Extract the (x, y) coordinate from the center of the cell holding the provided text.  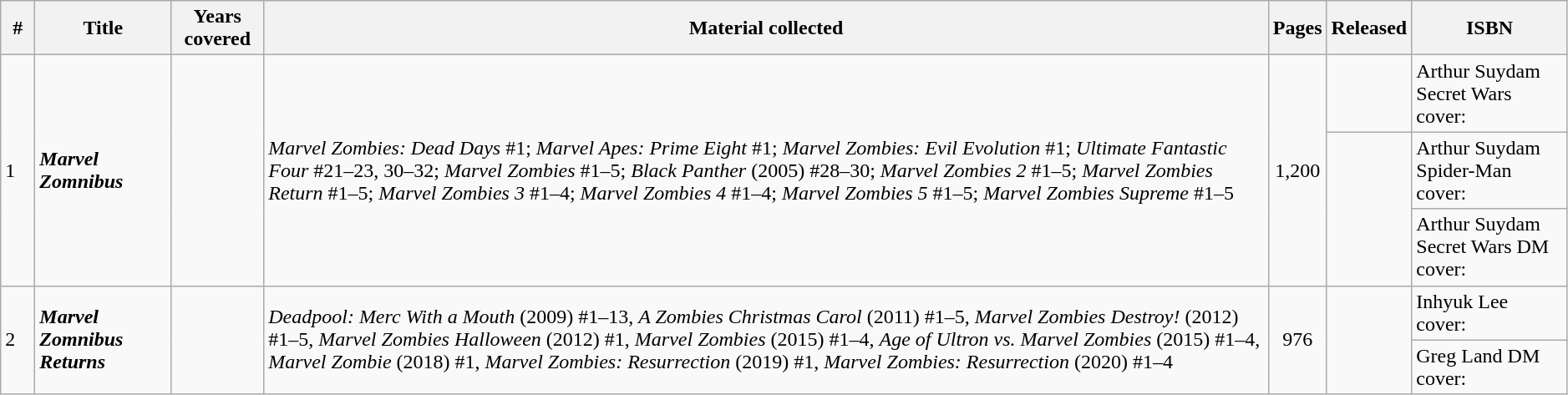
1 (18, 170)
1,200 (1297, 170)
Arthur Suydam Spider-Man cover: (1490, 170)
Arthur Suydam Secret Wars cover: (1490, 94)
Released (1369, 28)
Inhyuk Lee cover: (1490, 312)
Marvel Zomnibus (104, 170)
Years covered (217, 28)
2 (18, 340)
Arthur Suydam Secret Wars DM cover: (1490, 247)
Greg Land DM cover: (1490, 367)
Title (104, 28)
Marvel Zomnibus Returns (104, 340)
ISBN (1490, 28)
Material collected (767, 28)
976 (1297, 340)
# (18, 28)
Pages (1297, 28)
